Determine the (x, y) coordinate at the center of the cell enclosing the given text.  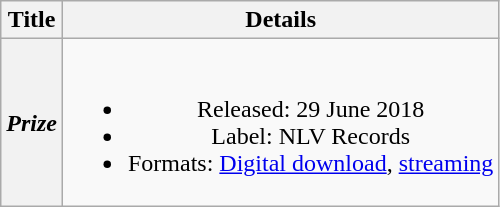
Released: 29 June 2018Label: NLV RecordsFormats: Digital download, streaming (280, 122)
Prize (32, 122)
Title (32, 20)
Details (280, 20)
